From the cell containing the given text, extract its center point as [x, y] coordinate. 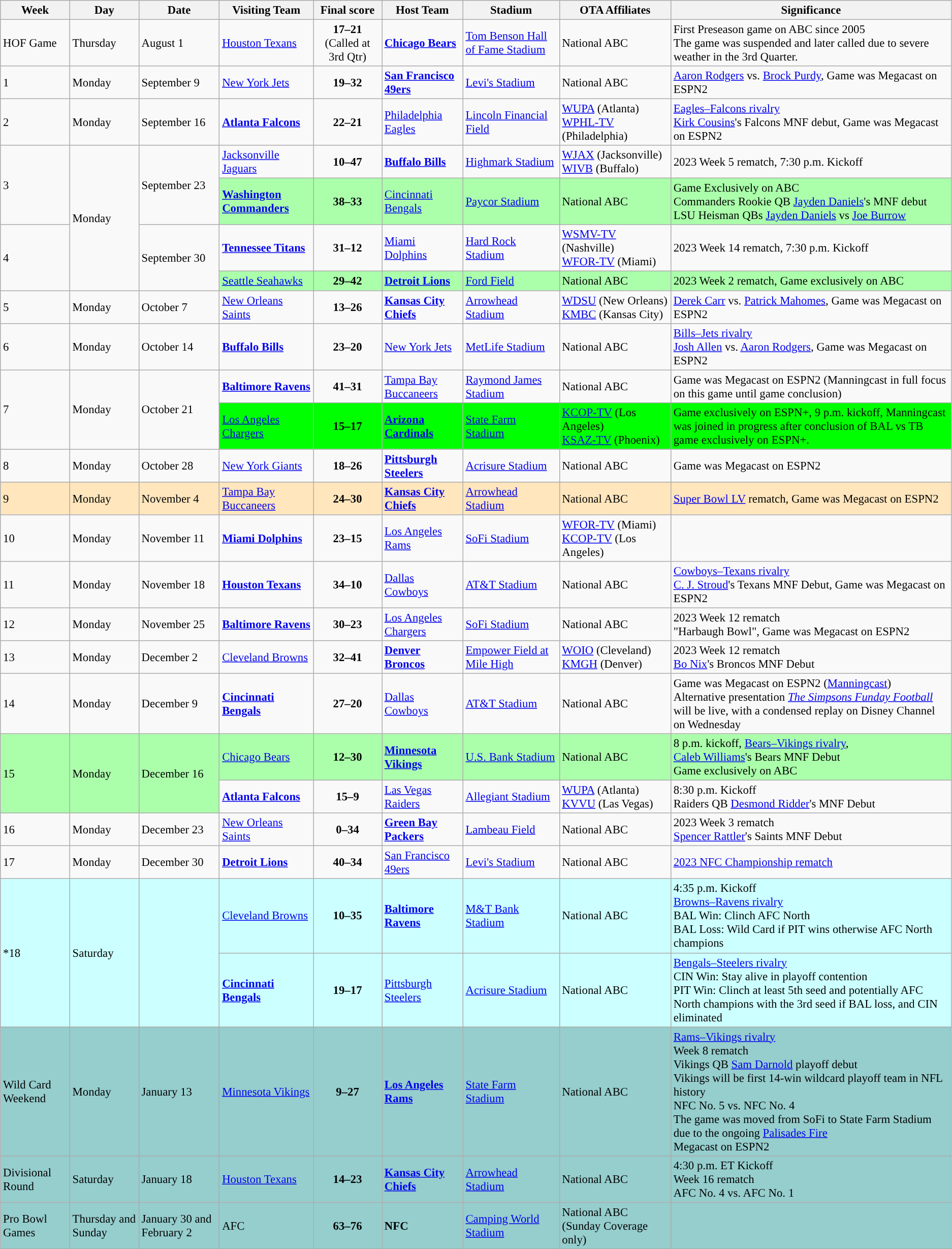
December 9 [179, 704]
Final score [347, 10]
Camping World Stadium [511, 1226]
Thursday [104, 43]
1 [36, 82]
Eagles–Falcons rivalryKirk Cousins's Falcons MNF debut, Game was Megacast on ESPN2 [811, 122]
4:35 p.m. Kickoff Browns–Ravens rivalryBAL Win: Clinch AFC NorthBAL Loss: Wild Card if PIT wins otherwise AFC North champions [811, 916]
2023 Week 12 rematchBo Nix's Broncos MNF Debut [811, 658]
December 16 [179, 773]
Highmark Stadium [511, 162]
7 [36, 410]
Game was Megacast on ESPN2 (Manningcast in full focus on this game until game conclusion) [811, 386]
December 23 [179, 829]
17 [36, 863]
Lincoln Financial Field [511, 122]
KCOP-TV (Los Angeles)KSAZ-TV (Phoenix) [615, 426]
14–23 [347, 1179]
12–30 [347, 757]
December 2 [179, 658]
Denver Broncos [423, 658]
23–20 [347, 347]
Cowboys–Texans rivalryC. J. Stroud's Texans MNF Debut, Game was Megacast on ESPN2 [811, 585]
12 [36, 624]
January 13 [179, 1091]
WSMV-TV (Nashville)WFOR-TV (Miami) [615, 248]
3 [36, 185]
10–35 [347, 916]
32–41 [347, 658]
September 30 [179, 257]
Tennessee Titans [266, 248]
Game exclusively on ESPN+, 9 p.m. kickoff, Manningcast was joined in progress after conclusion of BAL vs TB game exclusively on ESPN+. [811, 426]
MetLife Stadium [511, 347]
Day [104, 10]
Significance [811, 10]
WOIO (Cleveland)KMGH (Denver) [615, 658]
Philadelphia Eagles [423, 122]
Jacksonville Jaguars [266, 162]
WDSU (New Orleans)KMBC (Kansas City) [615, 307]
10 [36, 538]
November 18 [179, 585]
Derek Carr vs. Patrick Mahomes, Game was Megacast on ESPN2 [811, 307]
Thursday and Sunday [104, 1226]
October 28 [179, 465]
13 [36, 658]
13–26 [347, 307]
2023 Week 3 rematchSpencer Rattler's Saints MNF Debut [811, 829]
2023 Week 5 rematch, 7:30 p.m. Kickoff [811, 162]
Arizona Cardinals [423, 426]
WJAX (Jacksonville)WIVB (Buffalo) [615, 162]
October 21 [179, 410]
Washington Commanders [266, 202]
September 16 [179, 122]
6 [36, 347]
40–34 [347, 863]
November 25 [179, 624]
34–10 [347, 585]
31–12 [347, 248]
Green Bay Packers [423, 829]
15–9 [347, 797]
63–76 [347, 1226]
Host Team [423, 10]
17–21 (Called at 3rd Qtr) [347, 43]
16 [36, 829]
4 [36, 257]
Visiting Team [266, 10]
HOF Game [36, 43]
19–17 [347, 990]
September 9 [179, 82]
8:30 p.m. KickoffRaiders QB Desmond Ridder's MNF Debut [811, 797]
4:30 p.m. ET KickoffWeek 16 rematchAFC No. 4 vs. AFC No. 1 [811, 1179]
10–47 [347, 162]
29–42 [347, 281]
41–31 [347, 386]
Pro Bowl Games [36, 1226]
Las Vegas Raiders [423, 797]
OTA Affiliates [615, 10]
Aaron Rodgers vs. Brock Purdy, Game was Megacast on ESPN2 [811, 82]
2023 Week 14 rematch, 7:30 p.m. Kickoff [811, 248]
August 1 [179, 43]
September 23 [179, 185]
Divisional Round [36, 1179]
Hard Rock Stadium [511, 248]
Allegiant Stadium [511, 797]
Empower Field at Mile High [511, 658]
Lambeau Field [511, 829]
AFC [266, 1226]
NFC [423, 1226]
First Preseason game on ABC since 2005The game was suspended and later called due to severe weather in the 3rd Quarter. [811, 43]
Paycor Stadium [511, 202]
9 [36, 499]
October 7 [179, 307]
December 30 [179, 863]
8 [36, 465]
23–15 [347, 538]
November 4 [179, 499]
*18 [36, 953]
27–20 [347, 704]
15–17 [347, 426]
18–26 [347, 465]
Tom Benson Hall of Fame Stadium [511, 43]
Super Bowl LV rematch, Game was Megacast on ESPN2 [811, 499]
Ford Field [511, 281]
22–21 [347, 122]
M&T Bank Stadium [511, 916]
Raymond James Stadium [511, 386]
Wild Card Weekend [36, 1091]
0–34 [347, 829]
2 [36, 122]
24–30 [347, 499]
January 30 and February 2 [179, 1226]
19–32 [347, 82]
Bills–Jets rivalryJosh Allen vs. Aaron Rodgers, Game was Megacast on ESPN2 [811, 347]
2023 NFC Championship rematch [811, 863]
11 [36, 585]
Stadium [511, 10]
WUPA (Atlanta)KVVU (Las Vegas) [615, 797]
Game Exclusively on ABCCommanders Rookie QB Jayden Daniels's MNF debutLSU Heisman QBs Jayden Daniels vs Joe Burrow [811, 202]
National ABC (Sunday Coverage only) [615, 1226]
5 [36, 307]
15 [36, 773]
Week [36, 10]
8 p.m. kickoff, Bears–Vikings rivalry,Caleb Williams's Bears MNF DebutGame exclusively on ABC [811, 757]
30–23 [347, 624]
Game was Megacast on ESPN2 [811, 465]
14 [36, 704]
9–27 [347, 1091]
Date [179, 10]
January 18 [179, 1179]
WFOR-TV (Miami)KCOP-TV (Los Angeles) [615, 538]
New York Giants [266, 465]
38–33 [347, 202]
October 14 [179, 347]
WUPA (Atlanta)WPHL-TV (Philadelphia) [615, 122]
Seattle Seahawks [266, 281]
November 11 [179, 538]
2023 Week 12 rematch"Harbaugh Bowl", Game was Megacast on ESPN2 [811, 624]
U.S. Bank Stadium [511, 757]
2023 Week 2 rematch, Game exclusively on ABC [811, 281]
